From the cell containing the given text, extract its center point as [x, y] coordinate. 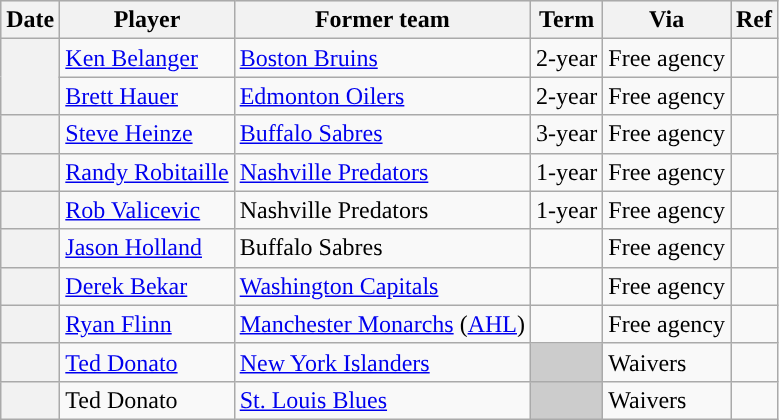
Rob Valicevic [147, 210]
Former team [382, 20]
3-year [566, 134]
Ref [754, 20]
Randy Robitaille [147, 172]
New York Islanders [382, 362]
Brett Hauer [147, 96]
Term [566, 20]
Steve Heinze [147, 134]
Edmonton Oilers [382, 96]
Boston Bruins [382, 58]
Ryan Flinn [147, 324]
Derek Bekar [147, 286]
Washington Capitals [382, 286]
Date [30, 20]
Player [147, 20]
Jason Holland [147, 248]
Ken Belanger [147, 58]
Manchester Monarchs (AHL) [382, 324]
St. Louis Blues [382, 400]
Via [667, 20]
